Provide the (x, y) coordinate of the cell's center where the given text is located.  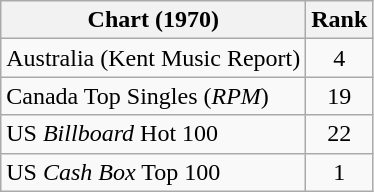
19 (340, 96)
US Cash Box Top 100 (154, 172)
22 (340, 134)
Rank (340, 20)
Canada Top Singles (RPM) (154, 96)
1 (340, 172)
Chart (1970) (154, 20)
Australia (Kent Music Report) (154, 58)
US Billboard Hot 100 (154, 134)
4 (340, 58)
